Capture the cell that displays the provided text and extract its (x, y) central coordinate. 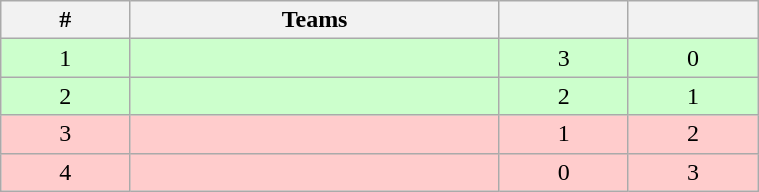
Teams (314, 20)
# (66, 20)
4 (66, 172)
